Determine the [X, Y] coordinate at the center of the cell enclosing the given text.  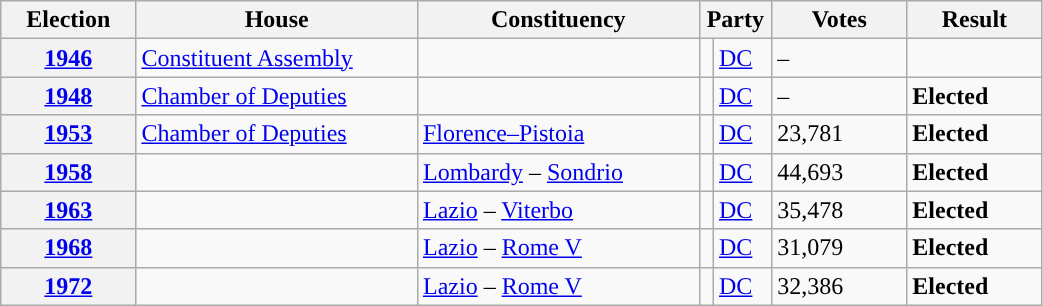
House [277, 20]
Constituent Assembly [277, 58]
Votes [840, 20]
31,079 [840, 248]
Election [68, 20]
23,781 [840, 134]
1958 [68, 172]
Result [974, 20]
Lazio – Viterbo [558, 210]
Party [736, 20]
1972 [68, 286]
Lombardy – Sondrio [558, 172]
Constituency [558, 20]
1963 [68, 210]
1953 [68, 134]
1946 [68, 58]
32,386 [840, 286]
44,693 [840, 172]
1968 [68, 248]
35,478 [840, 210]
Florence–Pistoia [558, 134]
1948 [68, 96]
